Capture the cell that displays the provided text and extract its [X, Y] central coordinate. 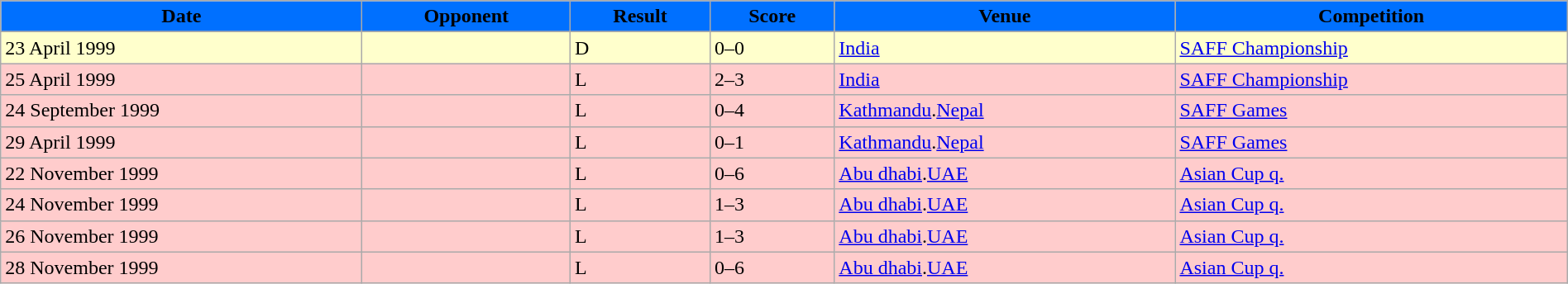
Date [182, 17]
26 November 1999 [182, 236]
22 November 1999 [182, 173]
29 April 1999 [182, 142]
Venue [1005, 17]
28 November 1999 [182, 267]
0–0 [772, 48]
D [640, 48]
Score [772, 17]
24 September 1999 [182, 111]
23 April 1999 [182, 48]
0–4 [772, 111]
25 April 1999 [182, 79]
2–3 [772, 79]
Opponent [466, 17]
0–1 [772, 142]
Result [640, 17]
24 November 1999 [182, 205]
Competition [1371, 17]
